Pinpoint the cell where the given text exists, returning its (X, Y) midpoint coordinate. 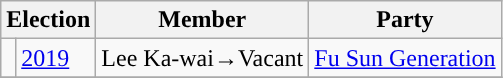
Member (202, 20)
2019 (56, 58)
Lee Ka-wai→Vacant (202, 58)
Election (48, 20)
Party (405, 20)
Fu Sun Generation (405, 58)
